Output the (X, Y) coordinate of the center of the cell containing the given text.  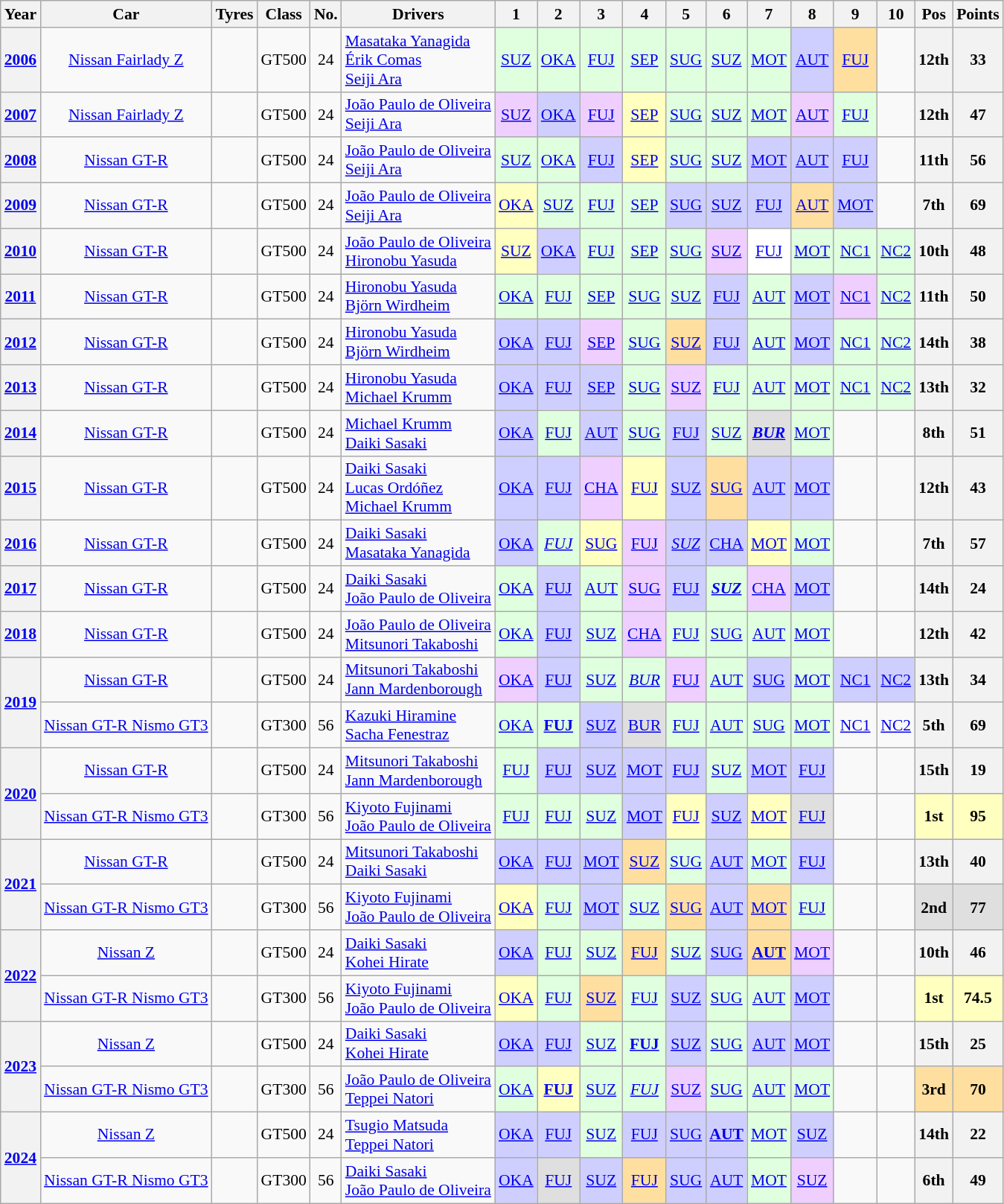
2011 (21, 296)
2012 (21, 343)
10 (896, 14)
34 (978, 679)
38 (978, 343)
Masataka Yanagida Érik Comas Seiji Ara (418, 60)
Hironobu Yasuda Michael Krumm (418, 387)
2020 (21, 794)
49 (978, 1181)
João Paulo de Oliveira Hironobu Yasuda (418, 252)
2016 (21, 544)
8 (812, 14)
46 (978, 953)
3 (601, 14)
2006 (21, 60)
Michael Krumm Daiki Sasaki (418, 433)
40 (978, 862)
2022 (21, 975)
Tsugio Matsuda Teppei Natori (418, 1135)
5 (686, 14)
No. (326, 14)
2019 (21, 702)
2013 (21, 387)
Daiki Sasaki Lucas Ordóñez Michael Krumm (418, 488)
Daiki Sasaki Masataka Yanagida (418, 544)
2007 (21, 115)
47 (978, 115)
Tyres (235, 14)
Drivers (418, 14)
Year (21, 14)
2010 (21, 252)
João Paulo de Oliveira Teppei Natori (418, 1090)
Pos (933, 14)
43 (978, 488)
João Paulo de Oliveira Mitsunori Takaboshi (418, 634)
2 (558, 14)
6 (726, 14)
74.5 (978, 998)
95 (978, 816)
2021 (21, 885)
3rd (933, 1090)
6th (933, 1181)
2024 (21, 1158)
19 (978, 771)
Car (127, 14)
50 (978, 296)
5th (933, 725)
2023 (21, 1066)
Mitsunori Takaboshi Daiki Sasaki (418, 862)
57 (978, 544)
2009 (21, 206)
2014 (21, 433)
2017 (21, 588)
2008 (21, 161)
33 (978, 60)
2nd (933, 907)
4 (645, 14)
25 (978, 1044)
Kazuki Hiramine Sacha Fenestraz (418, 725)
70 (978, 1090)
42 (978, 634)
48 (978, 252)
22 (978, 1135)
2015 (21, 488)
Points (978, 14)
2018 (21, 634)
9 (855, 14)
1 (517, 14)
32 (978, 387)
77 (978, 907)
8th (933, 433)
7 (769, 14)
Class (284, 14)
51 (978, 433)
